Search for the cell housing the specified text and yield its (x, y) center coordinate. 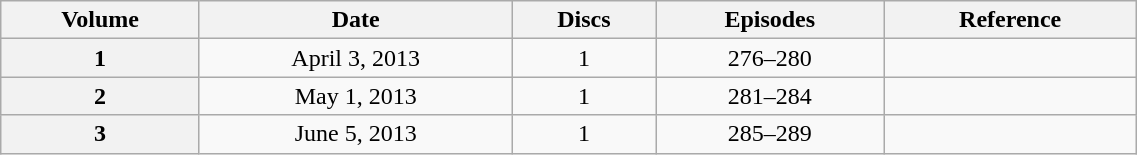
276–280 (770, 58)
Date (355, 20)
April 3, 2013 (355, 58)
281–284 (770, 96)
Volume (100, 20)
Discs (584, 20)
3 (100, 134)
Episodes (770, 20)
2 (100, 96)
May 1, 2013 (355, 96)
285–289 (770, 134)
Reference (1010, 20)
June 5, 2013 (355, 134)
